Determine the [X, Y] coordinate at the center of the cell enclosing the given text.  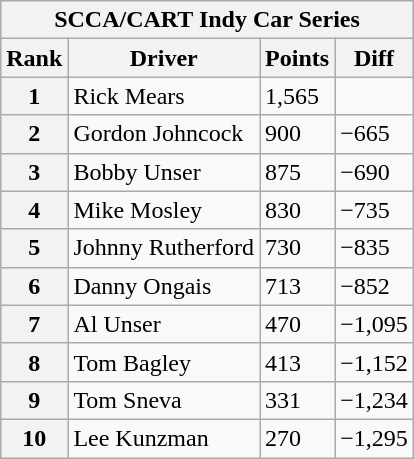
Al Unser [164, 324]
Mike Mosley [164, 210]
−852 [374, 286]
8 [34, 362]
−665 [374, 134]
470 [298, 324]
Rank [34, 58]
Tom Sneva [164, 400]
−735 [374, 210]
331 [298, 400]
10 [34, 438]
Bobby Unser [164, 172]
−690 [374, 172]
830 [298, 210]
SCCA/CART Indy Car Series [207, 20]
Driver [164, 58]
Points [298, 58]
7 [34, 324]
900 [298, 134]
−1,295 [374, 438]
−1,152 [374, 362]
−1,234 [374, 400]
4 [34, 210]
−835 [374, 248]
Tom Bagley [164, 362]
730 [298, 248]
413 [298, 362]
Danny Ongais [164, 286]
6 [34, 286]
Gordon Johncock [164, 134]
Johnny Rutherford [164, 248]
3 [34, 172]
Lee Kunzman [164, 438]
1,565 [298, 96]
−1,095 [374, 324]
Diff [374, 58]
1 [34, 96]
875 [298, 172]
9 [34, 400]
270 [298, 438]
713 [298, 286]
5 [34, 248]
Rick Mears [164, 96]
2 [34, 134]
